Output the (X, Y) coordinate of the center of the cell containing the given text.  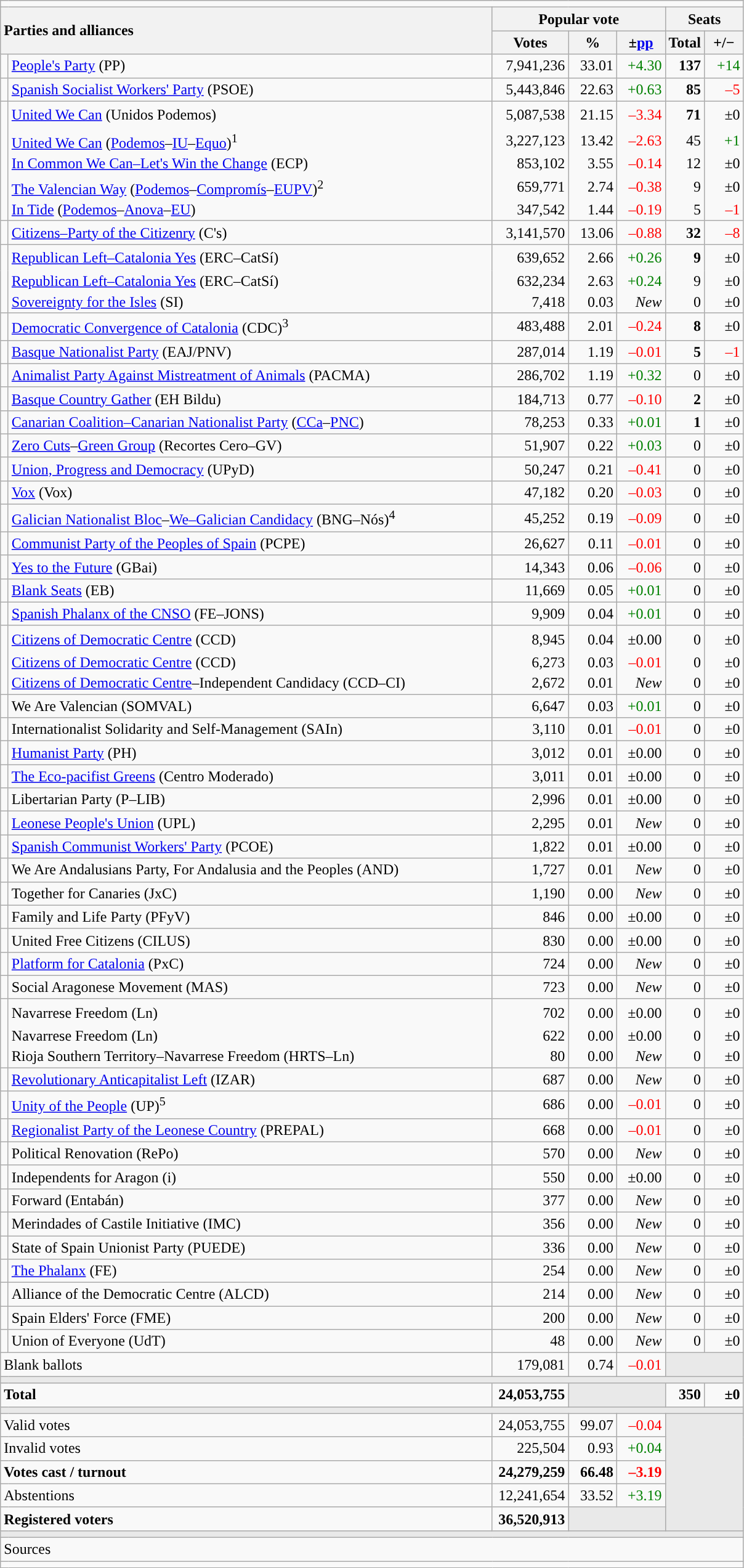
287,014 (530, 352)
Rioja Southern Territory–Navarrese Freedom (HRTS–Ln) (250, 1057)
5,087,538 (530, 115)
Democratic Convergence of Catalonia (CDC)3 (250, 327)
The Valencian Way (Podemos–Compromís–EUPV)2 (250, 187)
Alliance of the Democratic Centre (ALCD) (250, 1294)
2.63 (592, 282)
–3.34 (641, 115)
We Are Andalusians Party, For Andalusia and the Peoples (AND) (250, 870)
286,702 (530, 375)
347,542 (530, 210)
Humanist Party (PH) (250, 753)
–0.24 (641, 327)
Basque Nationalist Party (EAJ/PNV) (250, 352)
+0.32 (641, 375)
51,907 (530, 445)
99.07 (592, 1425)
33.52 (592, 1495)
We Are Valencian (SOMVAL) (250, 706)
3,011 (530, 776)
36,520,913 (530, 1519)
+0.26 (641, 258)
In Tide (Podemos–Anova–EU) (250, 210)
+0.24 (641, 282)
Basque Country Gather (EH Bildu) (250, 399)
–0.06 (641, 567)
2,295 (530, 823)
Revolutionary Anticapitalist Left (IZAR) (250, 1079)
Merindades of Castile Initiative (IMC) (250, 1224)
14,343 (530, 567)
Union of Everyone (UdT) (250, 1341)
0.19 (592, 519)
2,672 (530, 683)
Unity of the People (UP)5 (250, 1105)
Blank ballots (246, 1365)
Together for Canaries (JxC) (250, 893)
0.06 (592, 567)
–0.03 (641, 493)
–0.10 (641, 399)
+4.30 (641, 66)
3,141,570 (530, 232)
3.55 (592, 164)
Union, Progress and Democracy (UPyD) (250, 469)
Family and Life Party (PFyV) (250, 917)
0.74 (592, 1365)
45,252 (530, 519)
Leonese People's Union (UPL) (250, 823)
Political Renovation (RePo) (250, 1153)
Galician Nationalist Bloc–We–Galician Candidacy (BNG–Nós)4 (250, 519)
0.93 (592, 1448)
2,996 (530, 800)
5,443,846 (530, 89)
6,647 (530, 706)
33.01 (592, 66)
1,727 (530, 870)
State of Spain Unionist Party (PUEDE) (250, 1248)
0.22 (592, 445)
0.33 (592, 422)
687 (530, 1079)
+0.03 (641, 445)
Spain Elders' Force (FME) (250, 1318)
550 (530, 1177)
Zero Cuts–Green Group (Recortes Cero–GV) (250, 445)
13.42 (592, 140)
Registered voters (246, 1519)
+14 (724, 66)
12,241,654 (530, 1495)
356 (530, 1224)
United Free Citizens (CILUS) (250, 940)
Social Aragonese Movement (MAS) (250, 987)
+1 (724, 140)
7,418 (530, 302)
80 (530, 1057)
26,627 (530, 543)
13.06 (592, 232)
24,279,259 (530, 1472)
723 (530, 987)
+0.04 (641, 1448)
Valid votes (246, 1425)
724 (530, 964)
659,771 (530, 187)
–0.88 (641, 232)
78,253 (530, 422)
Regionalist Party of the Leonese Country (PREPAL) (250, 1130)
9,909 (530, 614)
85 (685, 89)
22.63 (592, 89)
Votes cast / turnout (246, 1472)
People's Party (PP) (250, 66)
1 (685, 422)
Communist Party of the Peoples of Spain (PCPE) (250, 543)
Seats (705, 19)
Invalid votes (246, 1448)
Popular vote (579, 19)
Citizens of Democratic Centre–Independent Candidacy (CCD–CI) (250, 683)
50,247 (530, 469)
846 (530, 917)
830 (530, 940)
48 (530, 1341)
0.21 (592, 469)
The Phalanx (FE) (250, 1271)
570 (530, 1153)
–0.19 (641, 210)
71 (685, 115)
Abstentions (246, 1495)
% (592, 43)
–0.04 (641, 1425)
350 (685, 1395)
377 (530, 1200)
1,190 (530, 893)
11,669 (530, 590)
0.05 (592, 590)
2 (685, 399)
Platform for Catalonia (PxC) (250, 964)
Citizens–Party of the Citizenry (C's) (250, 232)
–3.19 (641, 1472)
200 (530, 1318)
Animalist Party Against Mistreatment of Animals (PACMA) (250, 375)
Internationalist Solidarity and Self-Management (SAIn) (250, 729)
12 (685, 164)
Sources (372, 1549)
254 (530, 1271)
47,182 (530, 493)
Spanish Phalanx of the CNSO (FE–JONS) (250, 614)
702 (530, 1012)
45 (685, 140)
1.44 (592, 210)
–0.38 (641, 187)
2.01 (592, 327)
The Eco-pacifist Greens (Centro Moderado) (250, 776)
United We Can (Podemos–IU–Equo)1 (250, 140)
In Common We Can–Let's Win the Change (ECP) (250, 164)
336 (530, 1248)
3,227,123 (530, 140)
–0.14 (641, 164)
+0.63 (641, 89)
Canarian Coalition–Canarian Nationalist Party (CCa–PNC) (250, 422)
21.15 (592, 115)
214 (530, 1294)
–0.41 (641, 469)
Blank Seats (EB) (250, 590)
0.11 (592, 543)
Libertarian Party (P–LIB) (250, 800)
632,234 (530, 282)
7,941,236 (530, 66)
–0.09 (641, 519)
Independents for Aragon (i) (250, 1177)
Forward (Entabán) (250, 1200)
Votes (530, 43)
6,273 (530, 663)
639,652 (530, 258)
–8 (724, 232)
32 (685, 232)
+3.19 (641, 1495)
0.77 (592, 399)
3,110 (530, 729)
±pp (641, 43)
853,102 (530, 164)
184,713 (530, 399)
Yes to the Future (GBai) (250, 567)
225,504 (530, 1448)
Sovereignty for the Isles (SI) (250, 302)
+/− (724, 43)
2.74 (592, 187)
United We Can (Unidos Podemos) (250, 115)
Vox (Vox) (250, 493)
66.48 (592, 1472)
–5 (724, 89)
Spanish Communist Workers' Party (PCOE) (250, 847)
622 (530, 1036)
0.20 (592, 493)
Parties and alliances (246, 31)
2.66 (592, 258)
8,945 (530, 638)
686 (530, 1105)
8 (685, 327)
137 (685, 66)
1,822 (530, 847)
Spanish Socialist Workers' Party (PSOE) (250, 89)
–2.63 (641, 140)
3,012 (530, 753)
668 (530, 1130)
179,081 (530, 1365)
483,488 (530, 327)
